Determine the [x, y] coordinate at the center of the cell enclosing the given text.  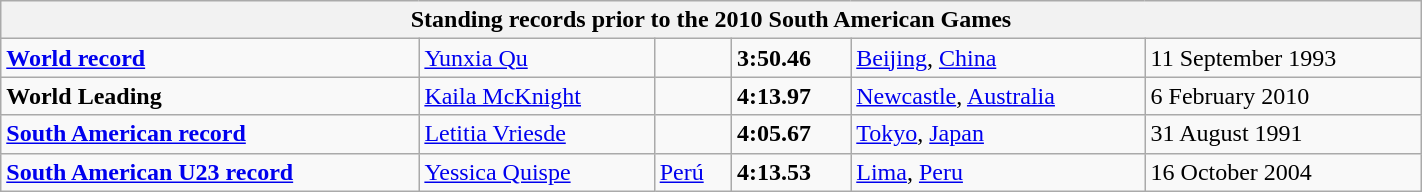
South American U23 record [210, 172]
Tokyo, Japan [998, 134]
6 February 2010 [1283, 96]
Letitia Vriesde [536, 134]
World Leading [210, 96]
Perú [692, 172]
4:13.97 [790, 96]
South American record [210, 134]
Lima, Peru [998, 172]
4:13.53 [790, 172]
Standing records prior to the 2010 South American Games [711, 20]
Yunxia Qu [536, 58]
11 September 1993 [1283, 58]
Beijing, China [998, 58]
31 August 1991 [1283, 134]
Yessica Quispe [536, 172]
World record [210, 58]
16 October 2004 [1283, 172]
Kaila McKnight [536, 96]
4:05.67 [790, 134]
3:50.46 [790, 58]
Newcastle, Australia [998, 96]
